Determine the (x, y) coordinate at the center of the cell enclosing the given text.  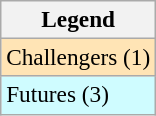
Legend (78, 19)
Challengers (1) (78, 57)
Futures (3) (78, 95)
